Capture the cell that displays the provided text and extract its (X, Y) central coordinate. 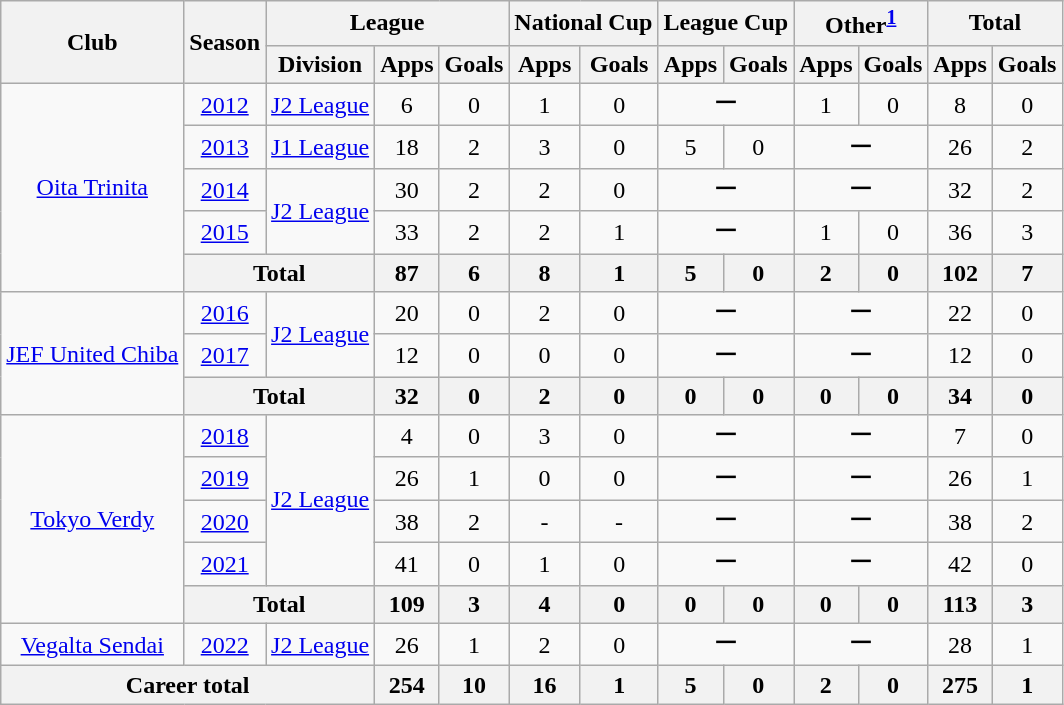
30 (407, 190)
League Cup (726, 24)
42 (960, 564)
JEF United Chiba (92, 354)
2019 (225, 478)
254 (407, 685)
2012 (225, 104)
16 (545, 685)
275 (960, 685)
National Cup (584, 24)
2022 (225, 644)
Career total (188, 685)
2021 (225, 564)
113 (960, 604)
34 (960, 396)
Oita Trinita (92, 187)
Vegalta Sendai (92, 644)
League (388, 24)
41 (407, 564)
2018 (225, 436)
Tokyo Verdy (92, 519)
28 (960, 644)
109 (407, 604)
Club (92, 42)
33 (407, 232)
87 (407, 273)
10 (474, 685)
2020 (225, 522)
2015 (225, 232)
102 (960, 273)
18 (407, 148)
2016 (225, 314)
Season (225, 42)
22 (960, 314)
J1 League (320, 148)
Other1 (861, 24)
Division (320, 64)
2013 (225, 148)
20 (407, 314)
2017 (225, 356)
36 (960, 232)
2014 (225, 190)
